Find where the given text appears and provide that cell's center as [x, y] coordinate. 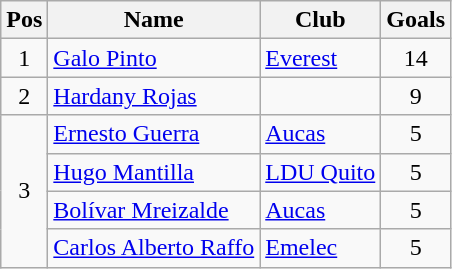
Pos [24, 20]
9 [416, 96]
Hugo Mantilla [154, 172]
LDU Quito [320, 172]
Carlos Alberto Raffo [154, 248]
2 [24, 96]
Name [154, 20]
Bolívar Mreizalde [154, 210]
Emelec [320, 248]
1 [24, 58]
Ernesto Guerra [154, 134]
Everest [320, 58]
Hardany Rojas [154, 96]
Goals [416, 20]
3 [24, 191]
Galo Pinto [154, 58]
14 [416, 58]
Club [320, 20]
